Locate the cell with the specified text and output its (X, Y) center coordinate. 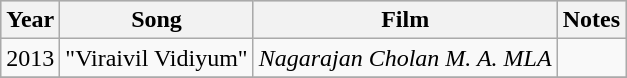
Year (30, 20)
Nagarajan Cholan M. A. MLA (405, 58)
Song (156, 20)
2013 (30, 58)
Notes (591, 20)
"Viraivil Vidiyum" (156, 58)
Film (405, 20)
